Search for the cell housing the specified text and yield its (x, y) center coordinate. 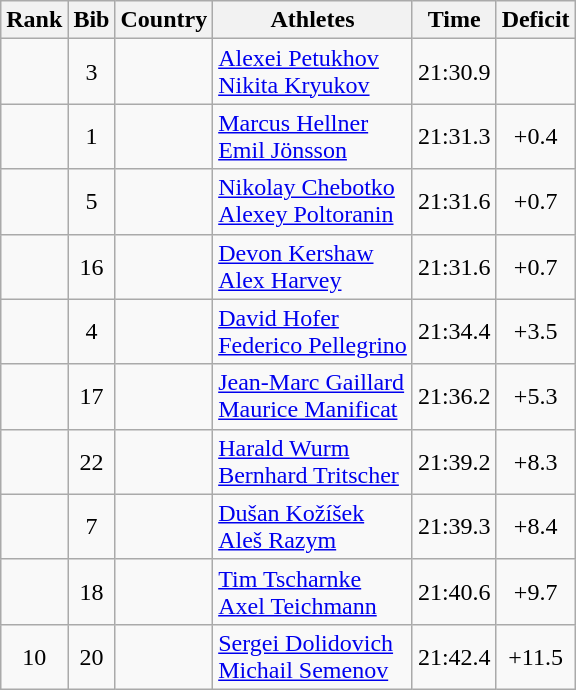
Marcus HellnerEmil Jönsson (313, 136)
Bib (92, 20)
21:42.4 (454, 656)
21:31.3 (454, 136)
+8.3 (536, 462)
4 (92, 332)
21:40.6 (454, 592)
Devon KershawAlex Harvey (313, 266)
18 (92, 592)
1 (92, 136)
7 (92, 526)
Sergei DolidovichMichail Semenov (313, 656)
+3.5 (536, 332)
17 (92, 396)
10 (34, 656)
Deficit (536, 20)
21:39.2 (454, 462)
20 (92, 656)
+0.4 (536, 136)
Nikolay ChebotkoAlexey Poltoranin (313, 202)
Tim TscharnkeAxel Teichmann (313, 592)
+5.3 (536, 396)
16 (92, 266)
David HoferFederico Pellegrino (313, 332)
Time (454, 20)
Rank (34, 20)
21:34.4 (454, 332)
+8.4 (536, 526)
21:39.3 (454, 526)
21:30.9 (454, 72)
Harald WurmBernhard Tritscher (313, 462)
Athletes (313, 20)
21:36.2 (454, 396)
22 (92, 462)
+11.5 (536, 656)
5 (92, 202)
Jean-Marc GaillardMaurice Manificat (313, 396)
+9.7 (536, 592)
Dušan KožíšekAleš Razym (313, 526)
3 (92, 72)
Country (164, 20)
Alexei PetukhovNikita Kryukov (313, 72)
